Scan for the cell matching the given text and deliver its (X, Y) coordinate at center. 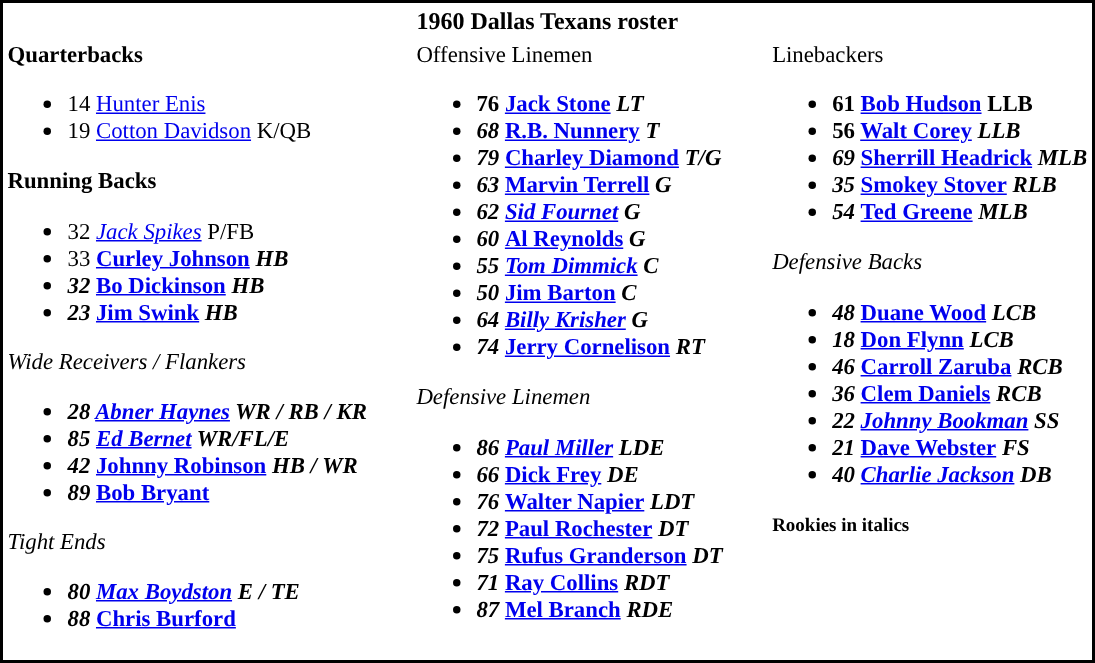
1960 Dallas Texans roster (548, 21)
